For the text-containing cell, return its midpoint in [X, Y] coordinate format. 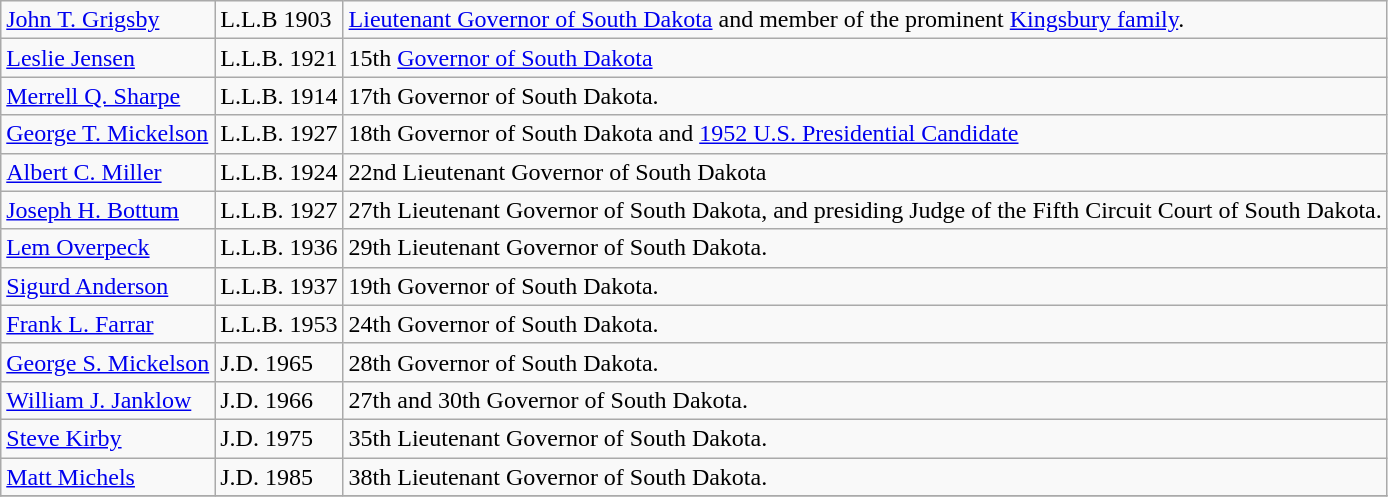
17th Governor of South Dakota. [865, 96]
22nd Lieutenant Governor of South Dakota [865, 172]
L.L.B 1903 [279, 20]
27th Lieutenant Governor of South Dakota, and presiding Judge of the Fifth Circuit Court of South Dakota. [865, 210]
William J. Janklow [108, 400]
27th and 30th Governor of South Dakota. [865, 400]
Lieutenant Governor of South Dakota and member of the prominent Kingsbury family. [865, 20]
Matt Michels [108, 477]
35th Lieutenant Governor of South Dakota. [865, 438]
J.D. 1975 [279, 438]
Joseph H. Bottum [108, 210]
29th Lieutenant Governor of South Dakota. [865, 248]
J.D. 1965 [279, 362]
L.L.B. 1924 [279, 172]
L.L.B. 1936 [279, 248]
L.L.B. 1937 [279, 286]
L.L.B. 1921 [279, 58]
38th Lieutenant Governor of South Dakota. [865, 477]
George S. Mickelson [108, 362]
Steve Kirby [108, 438]
L.L.B. 1953 [279, 324]
19th Governor of South Dakota. [865, 286]
24th Governor of South Dakota. [865, 324]
Leslie Jensen [108, 58]
George T. Mickelson [108, 134]
John T. Grigsby [108, 20]
L.L.B. 1914 [279, 96]
15th Governor of South Dakota [865, 58]
Merrell Q. Sharpe [108, 96]
Frank L. Farrar [108, 324]
18th Governor of South Dakota and 1952 U.S. Presidential Candidate [865, 134]
J.D. 1966 [279, 400]
28th Governor of South Dakota. [865, 362]
J.D. 1985 [279, 477]
Sigurd Anderson [108, 286]
Lem Overpeck [108, 248]
Albert C. Miller [108, 172]
